Provide the (X, Y) coordinate of the cell's center where the given text is located.  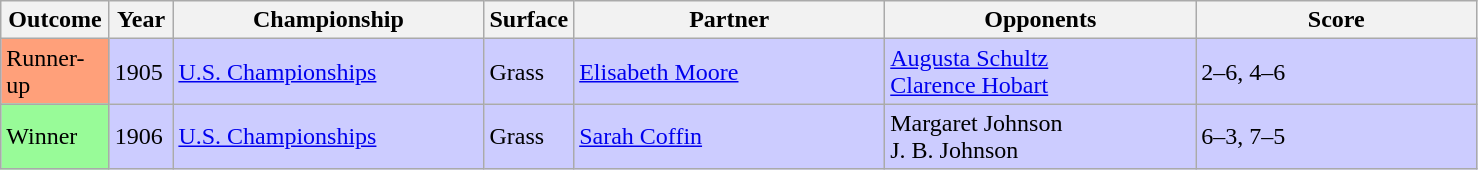
Year (141, 20)
2–6, 4–6 (1336, 72)
Score (1336, 20)
Augusta Schultz Clarence Hobart (1040, 72)
Runner-up (56, 72)
Margaret Johnson J. B. Johnson (1040, 136)
Winner (56, 136)
Partner (730, 20)
Outcome (56, 20)
6–3, 7–5 (1336, 136)
Championship (328, 20)
Sarah Coffin (730, 136)
1906 (141, 136)
Opponents (1040, 20)
Surface (529, 20)
1905 (141, 72)
Elisabeth Moore (730, 72)
